For the text-containing cell, return its midpoint in (X, Y) coordinate format. 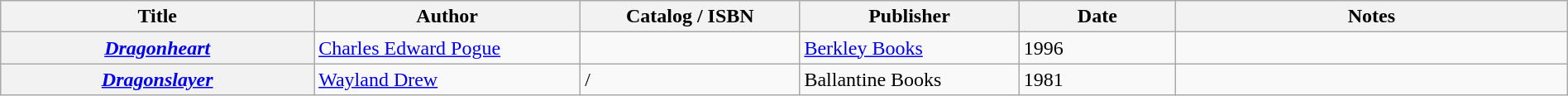
Ballantine Books (910, 79)
1981 (1097, 79)
Berkley Books (910, 48)
1996 (1097, 48)
/ (690, 79)
Author (447, 17)
Title (157, 17)
Notes (1372, 17)
Catalog / ISBN (690, 17)
Date (1097, 17)
Wayland Drew (447, 79)
Publisher (910, 17)
Dragonheart (157, 48)
Charles Edward Pogue (447, 48)
Dragonslayer (157, 79)
